Output the [x, y] coordinate of the center of the cell containing the given text.  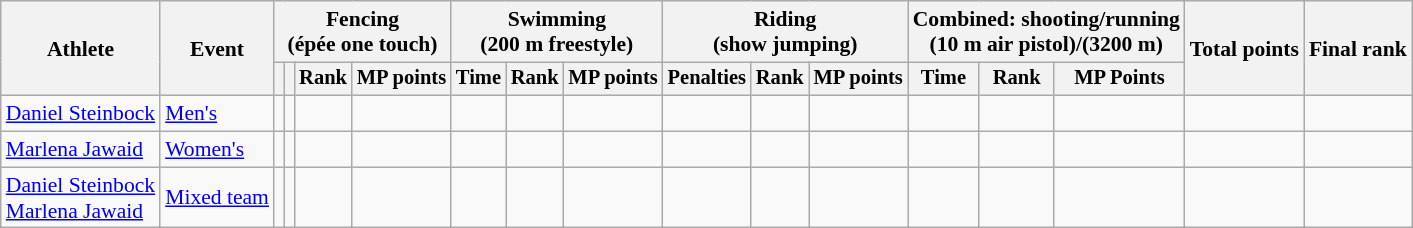
MP Points [1120, 79]
Daniel SteinbockMarlena Jawaid [80, 198]
Marlena Jawaid [80, 150]
Athlete [80, 48]
Mixed team [217, 198]
Final rank [1358, 48]
Swimming(200 m freestyle) [557, 32]
Penalties [707, 79]
Fencing(épée one touch) [362, 32]
Daniel Steinbock [80, 114]
Women's [217, 150]
Total points [1244, 48]
Men's [217, 114]
Event [217, 48]
Combined: shooting/running(10 m air pistol)/(3200 m) [1046, 32]
Riding(show jumping) [786, 32]
